Find where the given text appears and provide that cell's center as (X, Y) coordinate. 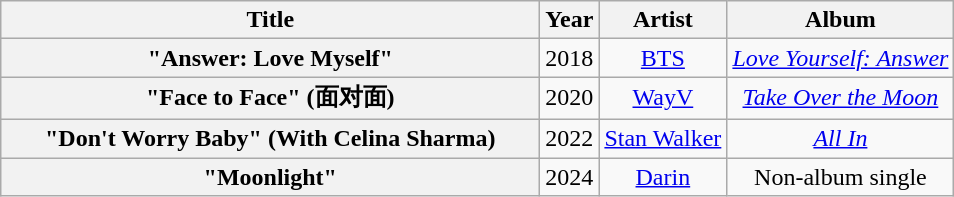
WayV (663, 98)
Love Yourself: Answer (840, 58)
All In (840, 138)
2020 (570, 98)
BTS (663, 58)
Stan Walker (663, 138)
2018 (570, 58)
Artist (663, 20)
Album (840, 20)
Title (270, 20)
"Moonlight" (270, 177)
Darin (663, 177)
Non-album single (840, 177)
2024 (570, 177)
2022 (570, 138)
"Face to Face" (面对面) (270, 98)
"Answer: Love Myself" (270, 58)
"Don't Worry Baby" (With Celina Sharma) (270, 138)
Year (570, 20)
Take Over the Moon (840, 98)
